Search for the cell housing the specified text and yield its (X, Y) center coordinate. 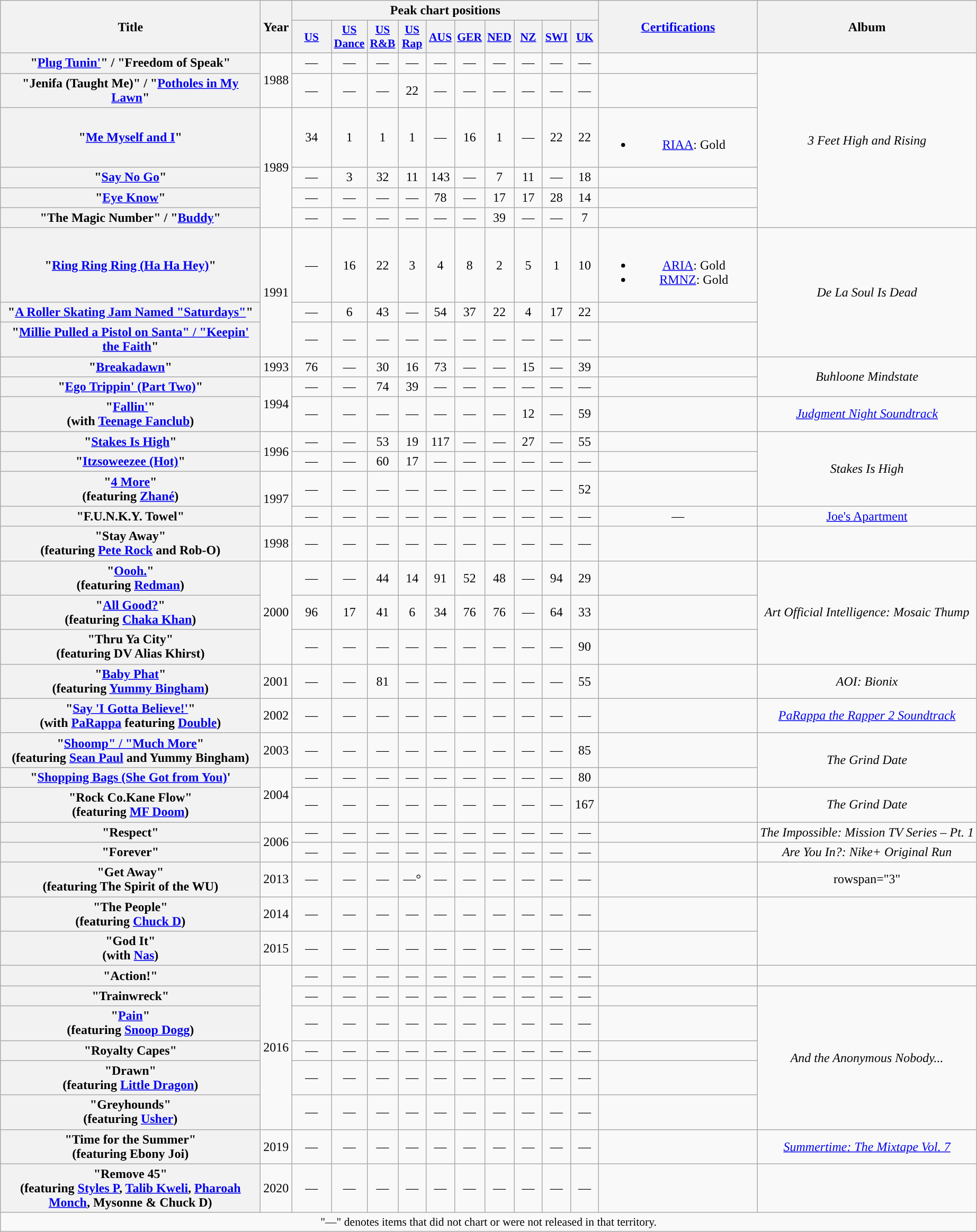
2000 (276, 612)
28 (556, 197)
"Say 'I Gotta Believe!'"(with PaRappa featuring Double) (130, 716)
117 (441, 442)
74 (382, 387)
1997 (276, 499)
2006 (276, 842)
"Pain"(featuring Snoop Dogg) (130, 1023)
Joe's Apartment (867, 516)
"Jenifa (Taught Me)" / "Potholes in My Lawn" (130, 90)
Are You In?: Nike+ Original Run (867, 852)
Summertime: The Mixtape Vol. 7 (867, 1147)
"Remove 45"(featuring Styles P, Talib Kweli, Pharoah Monch, Mysonne & Chuck D) (130, 1188)
30 (382, 367)
The Impossible: Mission TV Series – Pt. 1 (867, 832)
18 (585, 177)
"Itzsoweezee (Hot)" (130, 462)
Stakes Is High (867, 469)
2020 (276, 1188)
37 (469, 312)
"Shopping Bags (She Got from You)' (130, 777)
Title (130, 26)
54 (441, 312)
Art Official Intelligence: Mosaic Thump (867, 612)
NZ (528, 37)
96 (311, 612)
15 (528, 367)
64 (556, 612)
78 (441, 197)
"F.U.N.K.Y. Towel" (130, 516)
US (311, 37)
"The Magic Number" / "Buddy" (130, 218)
USR&B (382, 37)
Peak chart positions (445, 11)
167 (585, 805)
59 (585, 414)
"Drawn"(featuring Little Dragon) (130, 1078)
91 (441, 578)
NED (499, 37)
"Action!" (130, 976)
27 (528, 442)
48 (499, 578)
2015 (276, 949)
"God It"(with Nas) (130, 949)
"A Roller Skating Jam Named "Saturdays"" (130, 312)
"Respect" (130, 832)
USRap (412, 37)
"Ego Trippin' (Part Two)" (130, 387)
1988 (276, 80)
—° (412, 880)
SWI (556, 37)
GER (469, 37)
USDance (349, 37)
90 (585, 647)
"Trainwreck" (130, 996)
2014 (276, 914)
rowspan="3" (867, 880)
1993 (276, 367)
41 (382, 612)
"Stay Away"(featuring Pete Rock and Rob-O) (130, 543)
AOI: Bionix (867, 681)
"All Good?"(featuring Chaka Khan) (130, 612)
"Fallin'"(with Teenage Fanclub) (130, 414)
143 (441, 177)
29 (585, 578)
"4 More"(featuring Zhané) (130, 489)
8 (469, 265)
2001 (276, 681)
60 (382, 462)
"Stakes Is High" (130, 442)
1991 (276, 292)
"Get Away"(featuring The Spirit of the WU) (130, 880)
"Forever" (130, 852)
94 (556, 578)
53 (382, 442)
33 (585, 612)
2013 (276, 880)
Certifications (678, 26)
10 (585, 265)
"Say No Go" (130, 177)
2016 (276, 1047)
And the Anonymous Nobody... (867, 1058)
"Ring Ring Ring (Ha Ha Hey)" (130, 265)
"Rock Co.Kane Flow" (featuring MF Doom) (130, 805)
80 (585, 777)
Year (276, 26)
UK (585, 37)
81 (382, 681)
44 (382, 578)
"Baby Phat"(featuring Yummy Bingham) (130, 681)
2002 (276, 716)
"The People"(featuring Chuck D) (130, 914)
"Me Myself and I" (130, 138)
85 (585, 750)
ARIA: GoldRMNZ: Gold (678, 265)
"Time for the Summer"(featuring Ebony Joi) (130, 1147)
2 (499, 265)
Judgment Night Soundtrack (867, 414)
5 (528, 265)
Album (867, 26)
"Shoomp" / "Much More"(featuring Sean Paul and Yummy Bingham) (130, 750)
43 (382, 312)
"Plug Tunin'" / "Freedom of Speak" (130, 63)
1994 (276, 404)
Buhloone Mindstate (867, 377)
12 (528, 414)
AUS (441, 37)
1996 (276, 452)
1989 (276, 167)
"Breakadawn" (130, 367)
PaRappa the Rapper 2 Soundtrack (867, 716)
32 (382, 177)
73 (441, 367)
De La Soul Is Dead (867, 292)
2019 (276, 1147)
RIAA: Gold (678, 138)
"Millie Pulled a Pistol on Santa" / "Keepin' the Faith" (130, 339)
"—" denotes items that did not chart or were not released in that territory. (489, 1222)
19 (412, 442)
"Greyhounds"(featuring Usher) (130, 1112)
"Royalty Capes" (130, 1050)
2004 (276, 794)
"Thru Ya City"(featuring DV Alias Khirst) (130, 647)
1998 (276, 543)
"Eye Know" (130, 197)
3 Feet High and Rising (867, 140)
2003 (276, 750)
"Oooh."(featuring Redman) (130, 578)
